Extract the (x, y) coordinate from the center of the cell holding the provided text.  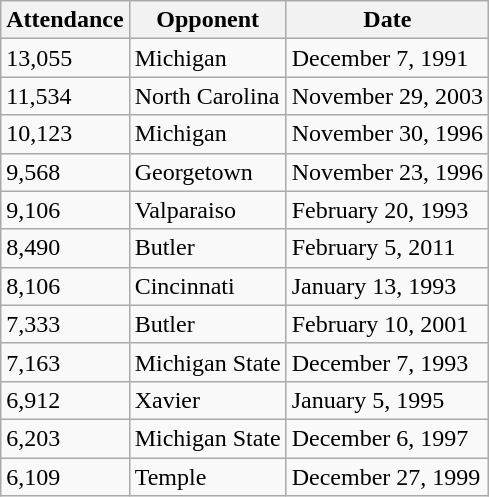
7,163 (65, 362)
February 10, 2001 (387, 324)
Attendance (65, 20)
Temple (208, 477)
December 7, 1991 (387, 58)
Date (387, 20)
7,333 (65, 324)
January 5, 1995 (387, 400)
10,123 (65, 134)
6,203 (65, 438)
November 23, 1996 (387, 172)
December 7, 1993 (387, 362)
December 27, 1999 (387, 477)
Georgetown (208, 172)
9,106 (65, 210)
December 6, 1997 (387, 438)
North Carolina (208, 96)
Cincinnati (208, 286)
8,490 (65, 248)
9,568 (65, 172)
11,534 (65, 96)
6,912 (65, 400)
Xavier (208, 400)
November 30, 1996 (387, 134)
Valparaiso (208, 210)
February 20, 1993 (387, 210)
November 29, 2003 (387, 96)
13,055 (65, 58)
February 5, 2011 (387, 248)
January 13, 1993 (387, 286)
8,106 (65, 286)
6,109 (65, 477)
Opponent (208, 20)
